Search for the cell housing the specified text and yield its (x, y) center coordinate. 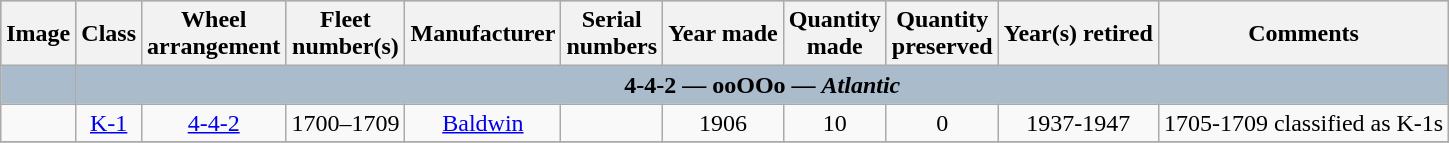
10 (834, 123)
Baldwin (483, 123)
4-4-2 — ooOOo — Atlantic (762, 85)
0 (942, 123)
1705-1709 classified as K-1s (1303, 123)
1906 (724, 123)
Year made (724, 34)
Quantitymade (834, 34)
Fleetnumber(s) (346, 34)
Year(s) retired (1078, 34)
1937-1947 (1078, 123)
1700–1709 (346, 123)
Wheelarrangement (214, 34)
K-1 (109, 123)
Image (38, 34)
Class (109, 34)
Manufacturer (483, 34)
Comments (1303, 34)
Serialnumbers (612, 34)
4-4-2 (214, 123)
Quantitypreserved (942, 34)
